Determine the [x, y] coordinate at the center of the cell enclosing the given text.  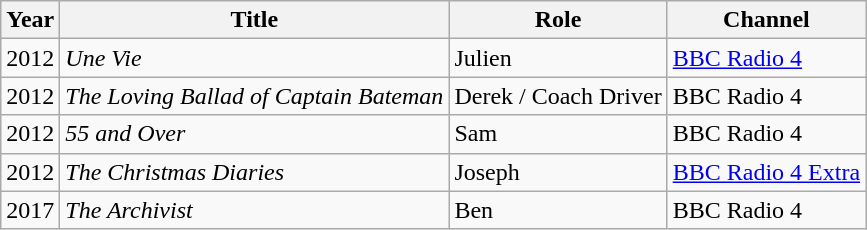
Sam [558, 134]
Derek / Coach Driver [558, 96]
Title [254, 20]
Ben [558, 210]
Joseph [558, 172]
55 and Over [254, 134]
BBC Radio 4 Extra [766, 172]
Role [558, 20]
Channel [766, 20]
2017 [30, 210]
Une Vie [254, 58]
The Christmas Diaries [254, 172]
Julien [558, 58]
Year [30, 20]
The Loving Ballad of Captain Bateman [254, 96]
The Archivist [254, 210]
